Provide the [x, y] coordinate of the cell's center where the given text is located.  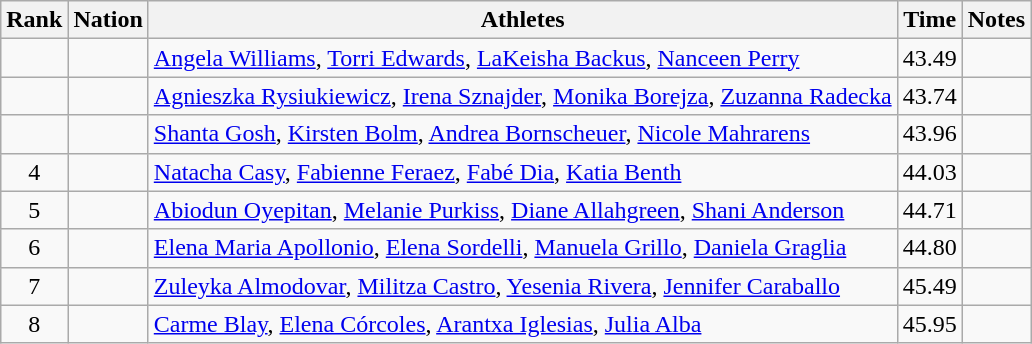
45.49 [930, 286]
Abiodun Oyepitan, Melanie Purkiss, Diane Allahgreen, Shani Anderson [522, 210]
Agnieszka Rysiukiewicz, Irena Sznajder, Monika Borejza, Zuzanna Radecka [522, 96]
44.71 [930, 210]
43.49 [930, 58]
43.96 [930, 134]
5 [34, 210]
Notes [996, 20]
44.80 [930, 248]
Athletes [522, 20]
8 [34, 324]
Zuleyka Almodovar, Militza Castro, Yesenia Rivera, Jennifer Caraballo [522, 286]
43.74 [930, 96]
Shanta Gosh, Kirsten Bolm, Andrea Bornscheuer, Nicole Mahrarens [522, 134]
Angela Williams, Torri Edwards, LaKeisha Backus, Nanceen Perry [522, 58]
6 [34, 248]
Nation [108, 20]
Natacha Casy, Fabienne Feraez, Fabé Dia, Katia Benth [522, 172]
Elena Maria Apollonio, Elena Sordelli, Manuela Grillo, Daniela Graglia [522, 248]
44.03 [930, 172]
Rank [34, 20]
Time [930, 20]
7 [34, 286]
45.95 [930, 324]
4 [34, 172]
Carme Blay, Elena Córcoles, Arantxa Iglesias, Julia Alba [522, 324]
